Search for the cell housing the specified text and yield its [X, Y] center coordinate. 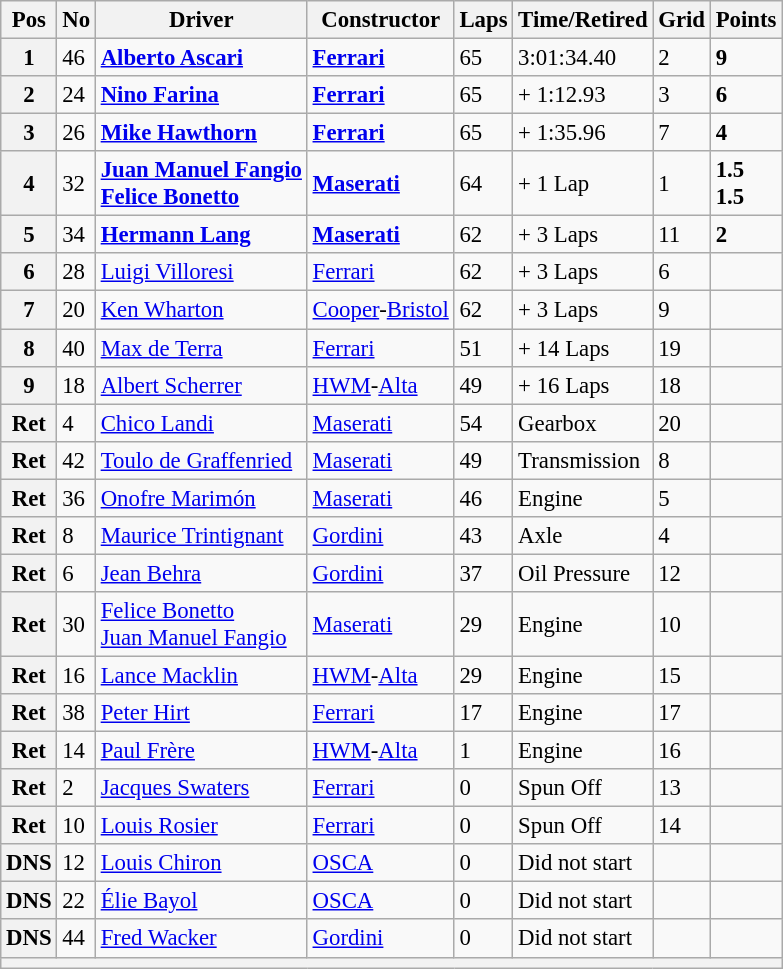
Constructor [380, 20]
Maurice Trintignant [201, 536]
34 [76, 235]
38 [76, 713]
3:01:34.40 [583, 58]
42 [76, 460]
Paul Frère [201, 751]
54 [484, 423]
Chico Landi [201, 423]
30 [76, 624]
Axle [583, 536]
Hermann Lang [201, 235]
Ken Wharton [201, 310]
11 [682, 235]
+ 14 Laps [583, 348]
44 [76, 939]
Onofre Marimón [201, 498]
36 [76, 498]
26 [76, 133]
Toulo de Graffenried [201, 460]
Louis Chiron [201, 863]
43 [484, 536]
Peter Hirt [201, 713]
24 [76, 95]
28 [76, 273]
Cooper-Bristol [380, 310]
13 [682, 788]
Gearbox [583, 423]
Nino Farina [201, 95]
22 [76, 901]
Pos [29, 20]
Jean Behra [201, 573]
Laps [484, 20]
Jacques Swaters [201, 788]
Time/Retired [583, 20]
Albert Scherrer [201, 385]
1.51.5 [746, 184]
+ 1:12.93 [583, 95]
Transmission [583, 460]
No [76, 20]
Grid [682, 20]
15 [682, 675]
Felice Bonetto Juan Manuel Fangio [201, 624]
+ 16 Laps [583, 385]
Max de Terra [201, 348]
Fred Wacker [201, 939]
Juan Manuel Fangio Felice Bonetto [201, 184]
+ 1 Lap [583, 184]
Oil Pressure [583, 573]
40 [76, 348]
Luigi Villoresi [201, 273]
Alberto Ascari [201, 58]
Élie Bayol [201, 901]
Louis Rosier [201, 826]
19 [682, 348]
Lance Macklin [201, 675]
64 [484, 184]
Points [746, 20]
37 [484, 573]
51 [484, 348]
32 [76, 184]
Driver [201, 20]
Mike Hawthorn [201, 133]
+ 1:35.96 [583, 133]
